Extract the [x, y] coordinate from the center of the cell holding the provided text.  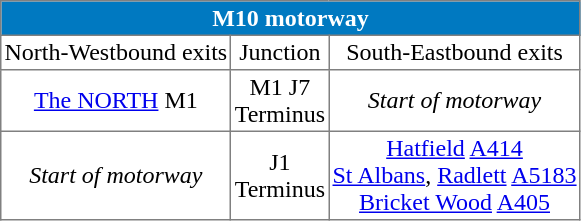
M1 J7Terminus [280, 101]
M10 motorway [291, 18]
Junction [280, 52]
J1Terminus [280, 175]
The NORTH M1 [116, 101]
South-Eastbound exits [455, 52]
Hatfield A414St Albans, Radlett A5183Bricket Wood A405 [455, 175]
North-Westbound exits [116, 52]
